Provide the [X, Y] coordinate of the cell's center where the given text is located.  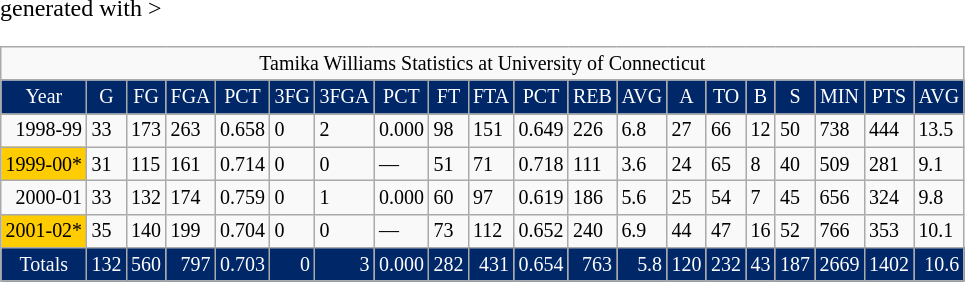
Year [44, 96]
2000-01 [44, 198]
51 [448, 164]
40 [794, 164]
G [106, 96]
232 [726, 264]
6.8 [642, 130]
161 [190, 164]
151 [491, 130]
0.619 [541, 198]
5.6 [642, 198]
173 [146, 130]
35 [106, 230]
3FG [292, 96]
738 [840, 130]
115 [146, 164]
324 [888, 198]
0.703 [242, 264]
0.654 [541, 264]
797 [190, 264]
9.8 [939, 198]
Totals [44, 264]
3 [344, 264]
66 [726, 130]
FT [448, 96]
120 [686, 264]
S [794, 96]
0.714 [242, 164]
FGA [190, 96]
140 [146, 230]
2 [344, 130]
6.9 [642, 230]
MIN [840, 96]
60 [448, 198]
27 [686, 130]
2001-02* [44, 230]
54 [726, 198]
282 [448, 264]
12 [760, 130]
73 [448, 230]
1998-99 [44, 130]
B [760, 96]
186 [592, 198]
25 [686, 198]
431 [491, 264]
0.652 [541, 230]
0.718 [541, 164]
1999-00* [44, 164]
656 [840, 198]
353 [888, 230]
5.8 [642, 264]
Tamika Williams Statistics at University of Connecticut [482, 64]
187 [794, 264]
10.1 [939, 230]
3.6 [642, 164]
31 [106, 164]
TO [726, 96]
8 [760, 164]
0.649 [541, 130]
1 [344, 198]
24 [686, 164]
3FGA [344, 96]
REB [592, 96]
174 [190, 198]
0.759 [242, 198]
PTS [888, 96]
52 [794, 230]
50 [794, 130]
240 [592, 230]
7 [760, 198]
16 [760, 230]
98 [448, 130]
1402 [888, 264]
111 [592, 164]
44 [686, 230]
281 [888, 164]
10.6 [939, 264]
65 [726, 164]
97 [491, 198]
509 [840, 164]
199 [190, 230]
9.1 [939, 164]
560 [146, 264]
0.658 [242, 130]
47 [726, 230]
A [686, 96]
766 [840, 230]
45 [794, 198]
0.704 [242, 230]
226 [592, 130]
FTA [491, 96]
43 [760, 264]
13.5 [939, 130]
263 [190, 130]
2669 [840, 264]
763 [592, 264]
FG [146, 96]
112 [491, 230]
444 [888, 130]
71 [491, 164]
